Determine the (X, Y) coordinate at the center of the cell enclosing the given text.  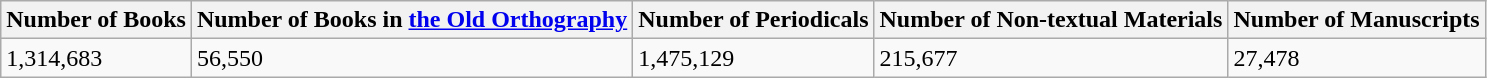
Number of Books in the Old Orthography (412, 20)
Number of Periodicals (754, 20)
Number of Books (96, 20)
56,550 (412, 58)
215,677 (1051, 58)
1,475,129 (754, 58)
27,478 (1356, 58)
1,314,683 (96, 58)
Number of Manuscripts (1356, 20)
Number of Non-textual Materials (1051, 20)
